Return the (x, y) coordinate for the center point of the cell that contains the specified text.  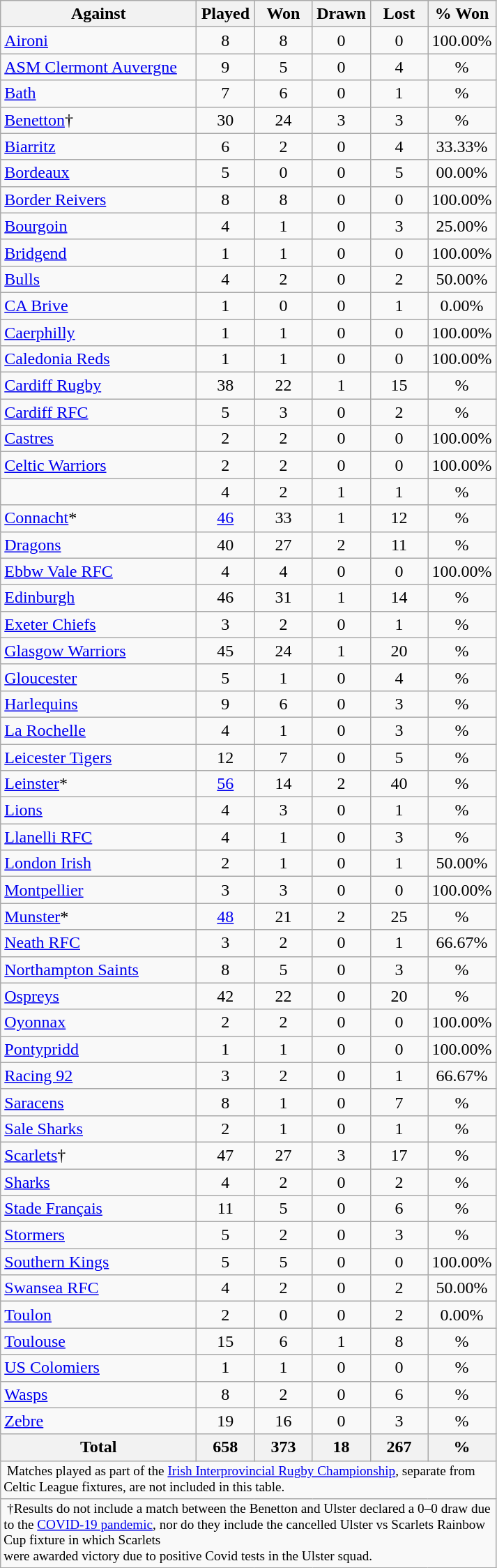
CA Brive (99, 306)
Lost (399, 14)
658 (226, 1447)
Leinster* (99, 784)
Scarlets† (99, 1155)
London Irish (99, 864)
45 (226, 651)
373 (283, 1447)
Border Reivers (99, 199)
Saracens (99, 1102)
Llanelli RFC (99, 837)
Matches played as part of the Irish Interprovincial Rugby Championship, separate from Celtic League fixtures, are not included in this table. (248, 1479)
Sharks (99, 1182)
00.00% (461, 173)
Aironi (99, 40)
La Rochelle (99, 730)
Pontypridd (99, 1049)
Bridgend (99, 252)
38 (226, 386)
33.33% (461, 146)
Cardiff Rugby (99, 386)
42 (226, 996)
Benetton† (99, 120)
Connacht* (99, 518)
Total (99, 1447)
Stormers (99, 1235)
17 (399, 1155)
Toulon (99, 1315)
Dragons (99, 545)
Munster* (99, 917)
Ospreys (99, 996)
ASM Clermont Auvergne (99, 67)
48 (226, 917)
Castres (99, 439)
267 (399, 1447)
Against (99, 14)
Caledonia Reds (99, 359)
Bourgoin (99, 226)
% Won (461, 14)
47 (226, 1155)
Played (226, 14)
31 (283, 598)
19 (226, 1421)
Edinburgh (99, 598)
Racing 92 (99, 1076)
Toulouse (99, 1341)
Bulls (99, 279)
US Colomiers (99, 1368)
Sale Sharks (99, 1129)
Celtic Warriors (99, 465)
Bath (99, 93)
Zebre (99, 1421)
33 (283, 518)
Caerphilly (99, 333)
Swansea RFC (99, 1288)
Southern Kings (99, 1262)
Biarritz (99, 146)
25 (399, 917)
Lions (99, 811)
Oyonnax (99, 1023)
Northampton Saints (99, 970)
Glasgow Warriors (99, 651)
18 (342, 1447)
Montpellier (99, 890)
Neath RFC (99, 943)
Drawn (342, 14)
Won (283, 14)
Gloucester (99, 677)
16 (283, 1421)
30 (226, 120)
Cardiff RFC (99, 412)
56 (226, 784)
Wasps (99, 1394)
Bordeaux (99, 173)
25.00% (461, 226)
21 (283, 917)
Exeter Chiefs (99, 624)
Leicester Tigers (99, 757)
Stade Français (99, 1209)
Ebbw Vale RFC (99, 571)
Harlequins (99, 704)
